Scan for the cell matching the given text and deliver its [x, y] coordinate at center. 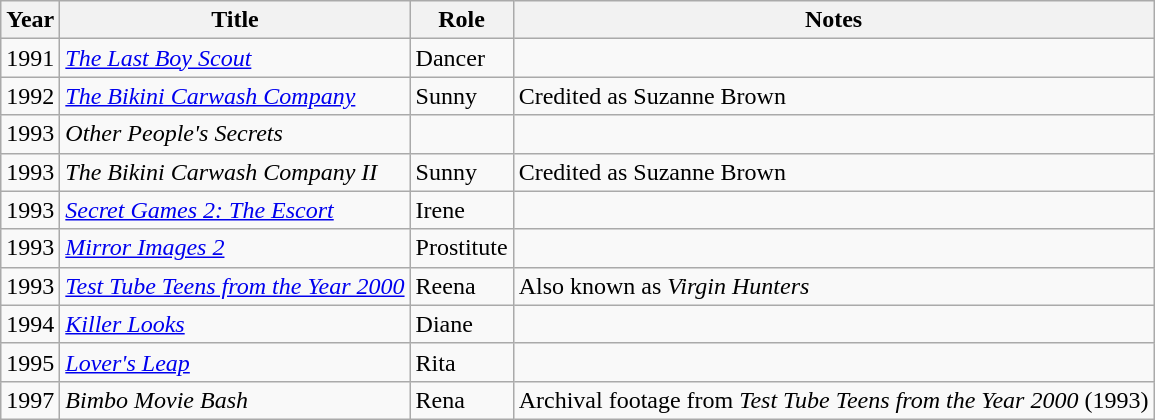
1992 [30, 96]
Reena [462, 286]
Role [462, 20]
Irene [462, 210]
1995 [30, 362]
Test Tube Teens from the Year 2000 [235, 286]
Title [235, 20]
1997 [30, 400]
Bimbo Movie Bash [235, 400]
Secret Games 2: The Escort [235, 210]
Other People's Secrets [235, 134]
Also known as Virgin Hunters [834, 286]
Mirror Images 2 [235, 248]
The Bikini Carwash Company II [235, 172]
Year [30, 20]
Prostitute [462, 248]
The Bikini Carwash Company [235, 96]
Killer Looks [235, 324]
Rita [462, 362]
Diane [462, 324]
1994 [30, 324]
The Last Boy Scout [235, 58]
Notes [834, 20]
Lover's Leap [235, 362]
Archival footage from Test Tube Teens from the Year 2000 (1993) [834, 400]
1991 [30, 58]
Rena [462, 400]
Dancer [462, 58]
